Return the (x, y) coordinate for the center point of the cell that contains the specified text.  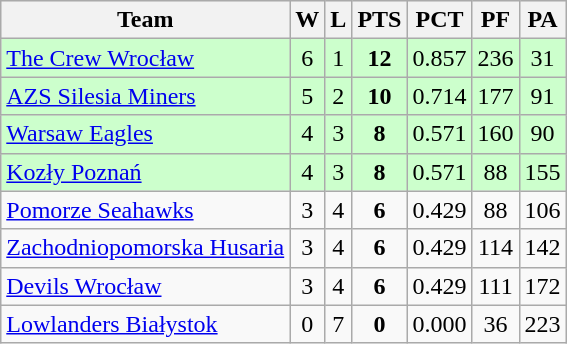
Lowlanders Białystok (146, 324)
12 (380, 58)
Team (146, 20)
5 (308, 96)
0.714 (440, 96)
10 (380, 96)
36 (496, 324)
91 (542, 96)
90 (542, 134)
0.857 (440, 58)
31 (542, 58)
Kozły Poznań (146, 172)
236 (496, 58)
L (338, 20)
172 (542, 286)
PA (542, 20)
142 (542, 248)
AZS Silesia Miners (146, 96)
PCT (440, 20)
114 (496, 248)
106 (542, 210)
2 (338, 96)
7 (338, 324)
223 (542, 324)
177 (496, 96)
Zachodniopomorska Husaria (146, 248)
PF (496, 20)
0.000 (440, 324)
Devils Wrocław (146, 286)
155 (542, 172)
111 (496, 286)
Warsaw Eagles (146, 134)
The Crew Wrocław (146, 58)
1 (338, 58)
W (308, 20)
160 (496, 134)
PTS (380, 20)
Pomorze Seahawks (146, 210)
